Identify which cell holds the provided text, then report its [X, Y] central coordinate. 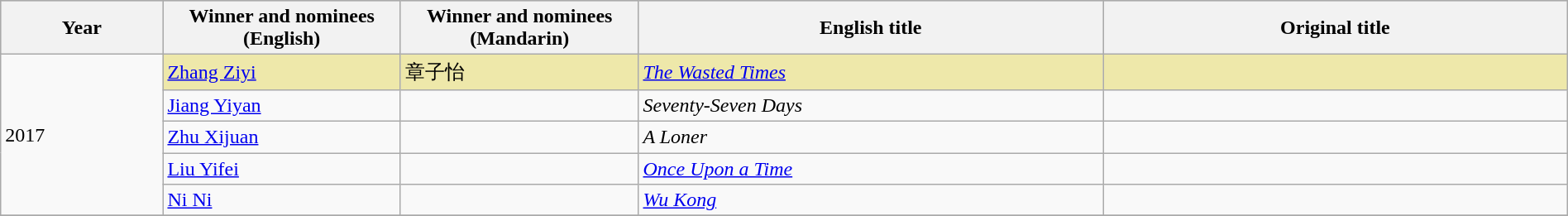
A Loner [871, 137]
Zhu Xijuan [282, 137]
章子怡 [519, 73]
Original title [1336, 28]
Zhang Ziyi [282, 73]
Wu Kong [871, 200]
Once Upon a Time [871, 168]
Year [82, 28]
Winner and nominees(English) [282, 28]
The Wasted Times [871, 73]
Liu Yifei [282, 168]
Winner and nominees(Mandarin) [519, 28]
Seventy-Seven Days [871, 105]
Jiang Yiyan [282, 105]
2017 [82, 136]
Ni Ni [282, 200]
English title [871, 28]
